Pinpoint the cell where the given text exists, returning its [x, y] midpoint coordinate. 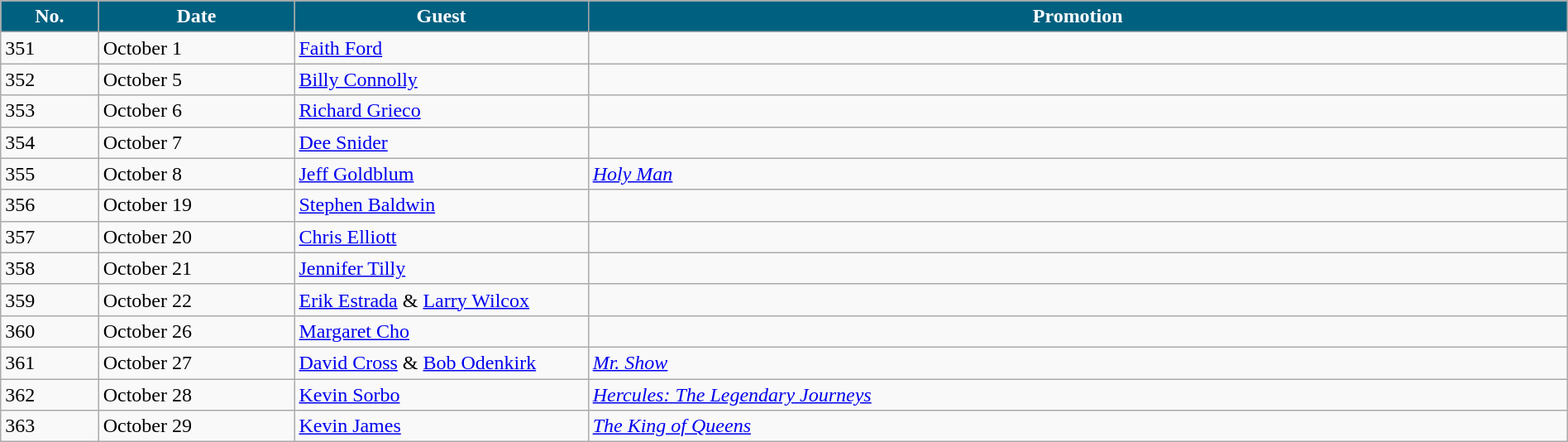
Jeff Goldblum [442, 174]
October 19 [197, 205]
Erik Estrada & Larry Wilcox [442, 300]
David Cross & Bob Odenkirk [442, 363]
360 [50, 331]
Hercules: The Legendary Journeys [1078, 395]
Chris Elliott [442, 237]
357 [50, 237]
352 [50, 79]
Stephen Baldwin [442, 205]
Dee Snider [442, 142]
Guest [442, 17]
October 21 [197, 268]
October 28 [197, 395]
353 [50, 111]
355 [50, 174]
October 5 [197, 79]
Promotion [1078, 17]
358 [50, 268]
October 26 [197, 331]
October 22 [197, 300]
361 [50, 363]
Kevin Sorbo [442, 395]
Billy Connolly [442, 79]
The King of Queens [1078, 426]
Faith Ford [442, 48]
Holy Man [1078, 174]
359 [50, 300]
362 [50, 395]
No. [50, 17]
Kevin James [442, 426]
Date [197, 17]
October 27 [197, 363]
Richard Grieco [442, 111]
October 29 [197, 426]
October 20 [197, 237]
Jennifer Tilly [442, 268]
October 1 [197, 48]
351 [50, 48]
354 [50, 142]
356 [50, 205]
Mr. Show [1078, 363]
Margaret Cho [442, 331]
October 6 [197, 111]
October 7 [197, 142]
363 [50, 426]
October 8 [197, 174]
